Extract the [x, y] coordinate from the center of the cell holding the provided text.  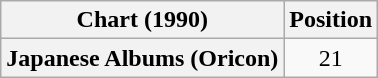
Japanese Albums (Oricon) [142, 58]
Chart (1990) [142, 20]
Position [331, 20]
21 [331, 58]
